Locate the cell with the specified text and output its [x, y] center coordinate. 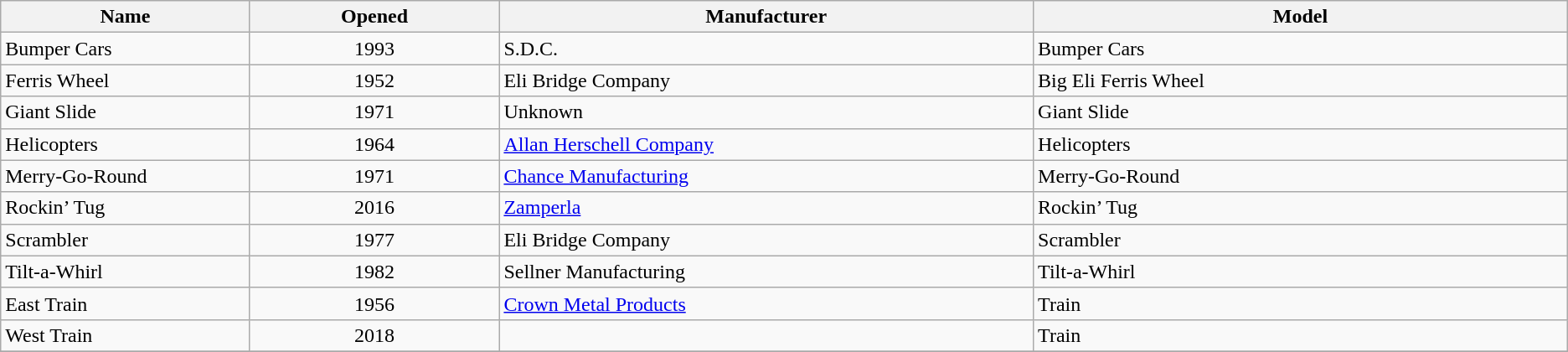
Zamperla [766, 208]
East Train [126, 303]
Sellner Manufacturing [766, 272]
Unknown [766, 112]
West Train [126, 335]
Manufacturer [766, 17]
1956 [374, 303]
Name [126, 17]
2018 [374, 335]
1964 [374, 144]
Crown Metal Products [766, 303]
S.D.C. [766, 49]
1977 [374, 240]
Model [1301, 17]
1982 [374, 272]
Allan Herschell Company [766, 144]
Big Eli Ferris Wheel [1301, 80]
Opened [374, 17]
1952 [374, 80]
Chance Manufacturing [766, 176]
2016 [374, 208]
1993 [374, 49]
Ferris Wheel [126, 80]
